Detect which cell encompasses the target text, then output its (X, Y) center coordinate. 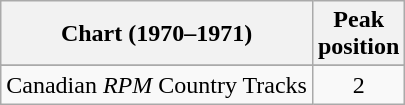
Peakposition (358, 34)
Canadian RPM Country Tracks (157, 85)
2 (358, 85)
Chart (1970–1971) (157, 34)
